Output the (X, Y) coordinate of the center of the cell containing the given text.  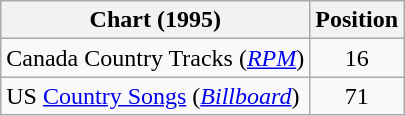
US Country Songs (Billboard) (156, 96)
71 (357, 96)
Position (357, 20)
Chart (1995) (156, 20)
16 (357, 58)
Canada Country Tracks (RPM) (156, 58)
